Return [X, Y] of the center of cell containing provided text 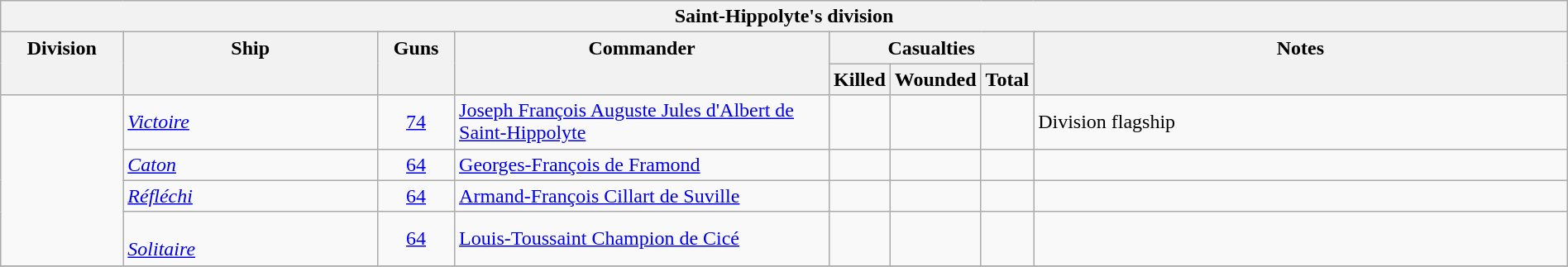
Victoire [251, 122]
Réfléchi [251, 196]
Notes [1301, 64]
Guns [417, 64]
Joseph François Auguste Jules d'Albert de Saint-Hippolyte [642, 122]
Killed [860, 79]
Commander [642, 64]
74 [417, 122]
Caton [251, 164]
Ship [251, 64]
Louis-Toussaint Champion de Cicé [642, 238]
Armand-François Cillart de Suville [642, 196]
Total [1007, 79]
Casualties [931, 48]
Wounded [935, 79]
Division flagship [1301, 122]
Saint-Hippolyte's division [784, 17]
Division [62, 64]
Solitaire [251, 238]
Georges-François de Framond [642, 164]
